Identify which cell holds the provided text, then report its [x, y] central coordinate. 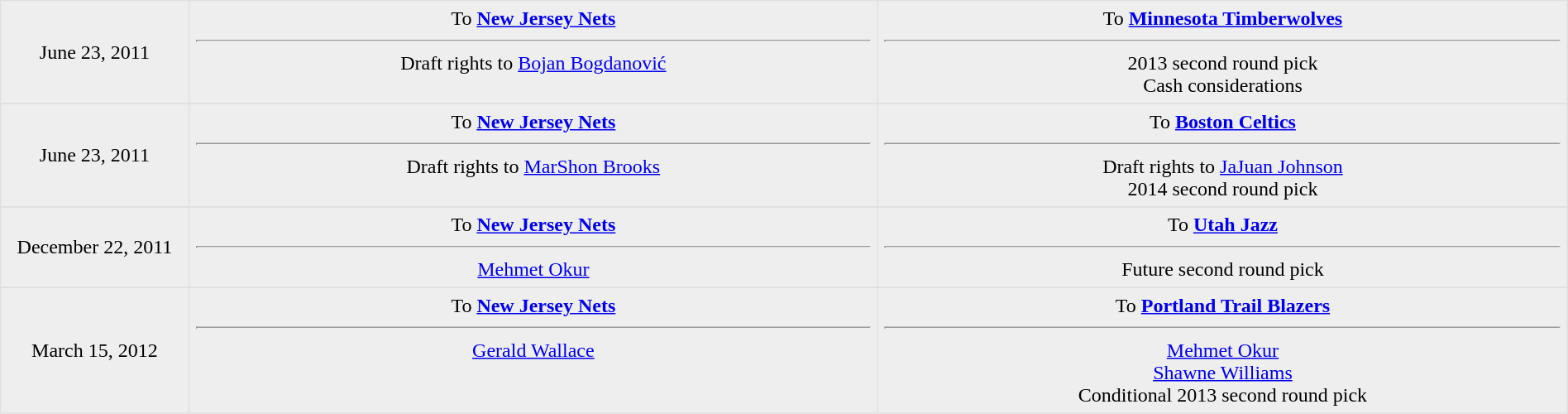
To Utah JazzFuture second round pick [1223, 248]
To New Jersey NetsGerald Wallace [533, 350]
To New Jersey NetsDraft rights to MarShon Brooks [533, 155]
To New Jersey NetsDraft rights to Bojan Bogdanović [533, 52]
To New Jersey NetsMehmet Okur [533, 248]
March 15, 2012 [94, 350]
December 22, 2011 [94, 248]
To Portland Trail BlazersMehmet OkurShawne WilliamsConditional 2013 second round pick [1223, 350]
To Minnesota Timberwolves2013 second round pickCash considerations [1223, 52]
To Boston CelticsDraft rights to JaJuan Johnson2014 second round pick [1223, 155]
